Locate the cell with the specified text and output its (x, y) center coordinate. 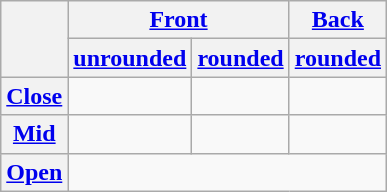
Back (338, 20)
Open (34, 172)
Close (34, 96)
Mid (34, 134)
Front (178, 20)
unrounded (130, 58)
